Search for the cell housing the specified text and yield its (X, Y) center coordinate. 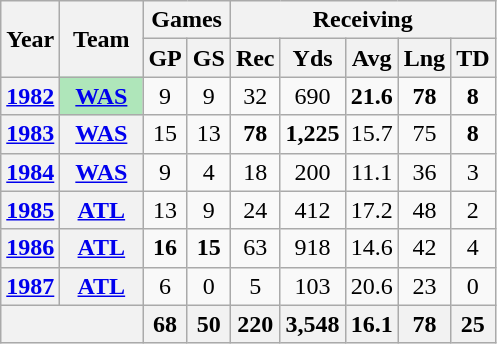
1987 (30, 286)
1982 (30, 96)
21.6 (372, 96)
220 (255, 324)
690 (312, 96)
68 (165, 324)
TD (473, 58)
103 (312, 286)
Avg (372, 58)
412 (312, 210)
23 (424, 286)
Team (102, 39)
24 (255, 210)
32 (255, 96)
Year (30, 39)
25 (473, 324)
5 (255, 286)
3 (473, 172)
15.7 (372, 134)
2 (473, 210)
14.6 (372, 248)
Lng (424, 58)
16 (165, 248)
36 (424, 172)
16.1 (372, 324)
200 (312, 172)
1986 (30, 248)
1,225 (312, 134)
50 (208, 324)
17.2 (372, 210)
Rec (255, 58)
1984 (30, 172)
11.1 (372, 172)
42 (424, 248)
18 (255, 172)
20.6 (372, 286)
Yds (312, 58)
1985 (30, 210)
63 (255, 248)
1983 (30, 134)
75 (424, 134)
3,548 (312, 324)
GS (208, 58)
GP (165, 58)
918 (312, 248)
Receiving (362, 20)
6 (165, 286)
Games (186, 20)
48 (424, 210)
